Scan for the cell matching the given text and deliver its (X, Y) coordinate at center. 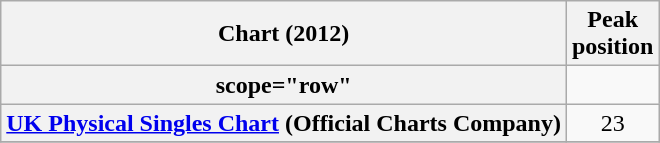
scope="row" (284, 85)
Peakposition (612, 34)
23 (612, 123)
UK Physical Singles Chart (Official Charts Company) (284, 123)
Chart (2012) (284, 34)
